Identify which cell holds the provided text, then report its (x, y) central coordinate. 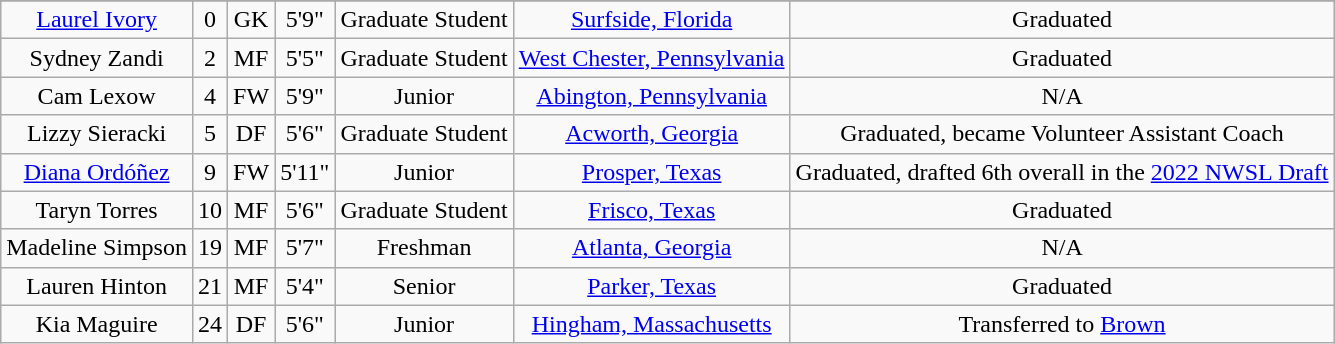
Graduated, became Volunteer Assistant Coach (1062, 134)
0 (210, 20)
Hingham, Massachusetts (652, 324)
2 (210, 58)
Cam Lexow (97, 96)
19 (210, 248)
Graduated, drafted 6th overall in the 2022 NWSL Draft (1062, 172)
Parker, Texas (652, 286)
Atlanta, Georgia (652, 248)
4 (210, 96)
5'5" (305, 58)
24 (210, 324)
21 (210, 286)
Sydney Zandi (97, 58)
Diana Ordóñez (97, 172)
9 (210, 172)
5'11" (305, 172)
Freshman (424, 248)
Lauren Hinton (97, 286)
5'7" (305, 248)
Surfside, Florida (652, 20)
GK (252, 20)
Prosper, Texas (652, 172)
10 (210, 210)
Transferred to Brown (1062, 324)
Abington, Pennsylvania (652, 96)
Taryn Torres (97, 210)
5 (210, 134)
Kia Maguire (97, 324)
West Chester, Pennsylvania (652, 58)
Laurel Ivory (97, 20)
Acworth, Georgia (652, 134)
Frisco, Texas (652, 210)
Lizzy Sieracki (97, 134)
5'4" (305, 286)
Madeline Simpson (97, 248)
Senior (424, 286)
